Pinpoint the cell where the given text exists, returning its (x, y) midpoint coordinate. 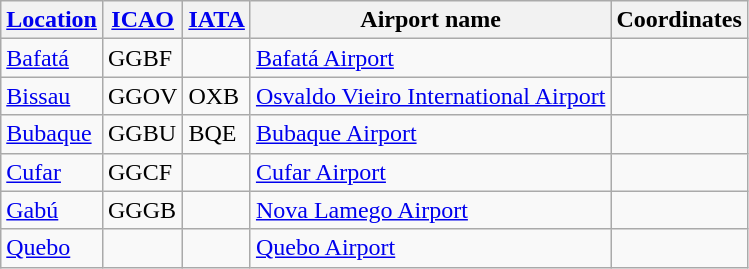
IATA (217, 20)
BQE (217, 134)
GGBF (142, 58)
Bubaque (52, 134)
Bafatá Airport (430, 58)
Quebo (52, 248)
Cufar Airport (430, 172)
GGCF (142, 172)
GGGB (142, 210)
Coordinates (679, 20)
GGOV (142, 96)
GGBU (142, 134)
Gabú (52, 210)
OXB (217, 96)
Nova Lamego Airport (430, 210)
Bubaque Airport (430, 134)
Bissau (52, 96)
Cufar (52, 172)
Airport name (430, 20)
Bafatá (52, 58)
ICAO (142, 20)
Osvaldo Vieiro International Airport (430, 96)
Location (52, 20)
Quebo Airport (430, 248)
